Detect which cell encompasses the target text, then output its (X, Y) center coordinate. 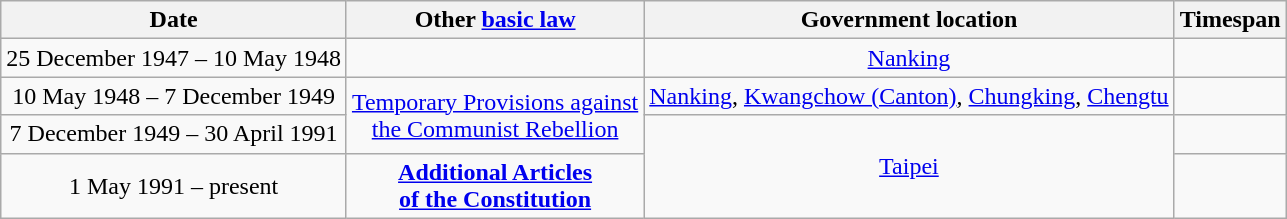
Government location (909, 20)
Date (174, 20)
Additional Articlesof the Constitution (494, 186)
7 December 1949 – 30 April 1991 (174, 134)
Nanking (909, 58)
Taipei (909, 166)
Temporary Provisions againstthe Communist Rebellion (494, 115)
Timespan (1230, 20)
1 May 1991 – present (174, 186)
Other basic law (494, 20)
10 May 1948 – 7 December 1949 (174, 96)
Nanking, Kwangchow (Canton), Chungking, Chengtu (909, 96)
25 December 1947 – 10 May 1948 (174, 58)
